Determine the [X, Y] coordinate at the center of the cell enclosing the given text.  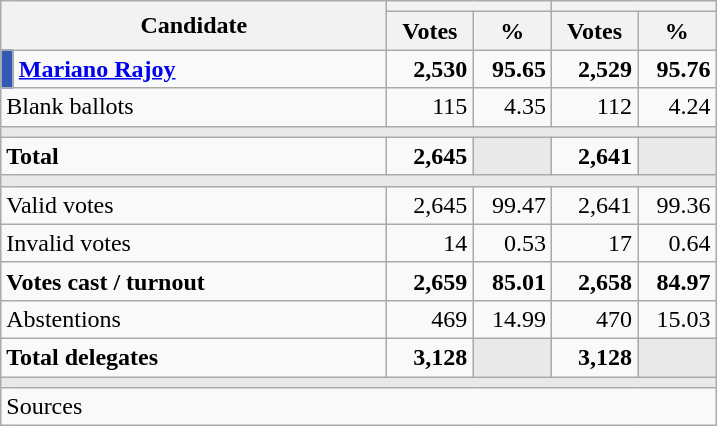
Mariano Rajoy [200, 69]
2,530 [430, 69]
Abstentions [194, 319]
0.64 [678, 243]
469 [430, 319]
470 [594, 319]
2,658 [594, 281]
Invalid votes [194, 243]
Sources [358, 407]
14 [430, 243]
Valid votes [194, 205]
Votes cast / turnout [194, 281]
84.97 [678, 281]
95.65 [512, 69]
2,659 [430, 281]
4.35 [512, 107]
Total [194, 156]
99.47 [512, 205]
4.24 [678, 107]
Blank ballots [194, 107]
115 [430, 107]
0.53 [512, 243]
112 [594, 107]
17 [594, 243]
14.99 [512, 319]
95.76 [678, 69]
Candidate [194, 26]
85.01 [512, 281]
2,529 [594, 69]
99.36 [678, 205]
15.03 [678, 319]
Total delegates [194, 357]
